Detect which cell encompasses the target text, then output its (X, Y) center coordinate. 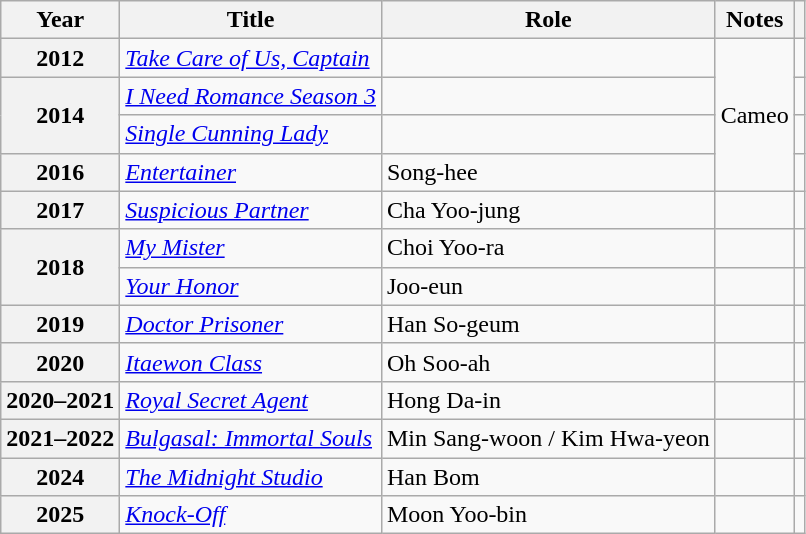
Your Honor (251, 286)
2012 (60, 58)
Cameo (754, 115)
Choi Yoo-ra (548, 248)
Joo-eun (548, 286)
Title (251, 20)
My Mister (251, 248)
Cha Yoo-jung (548, 210)
2021–2022 (60, 438)
Knock-Off (251, 515)
Entertainer (251, 172)
Year (60, 20)
Take Care of Us, Captain (251, 58)
2020–2021 (60, 400)
Notes (754, 20)
2020 (60, 362)
Bulgasal: Immortal Souls (251, 438)
2019 (60, 324)
Role (548, 20)
Itaewon Class (251, 362)
Suspicious Partner (251, 210)
Song-hee (548, 172)
The Midnight Studio (251, 477)
Moon Yoo-bin (548, 515)
Single Cunning Lady (251, 134)
Han So-geum (548, 324)
2024 (60, 477)
2018 (60, 267)
Han Bom (548, 477)
Royal Secret Agent (251, 400)
2017 (60, 210)
2025 (60, 515)
Hong Da-in (548, 400)
2016 (60, 172)
Oh Soo-ah (548, 362)
Min Sang-woon / Kim Hwa-yeon (548, 438)
I Need Romance Season 3 (251, 96)
2014 (60, 115)
Doctor Prisoner (251, 324)
